Find where the given text appears and provide that cell's center as (X, Y) coordinate. 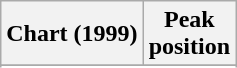
Peakposition (189, 34)
Chart (1999) (72, 34)
